Return the (x, y) coordinate for the center point of the cell that contains the specified text.  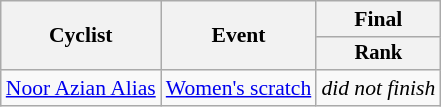
Rank (378, 54)
Cyclist (81, 36)
Women's scratch (239, 88)
Noor Azian Alias (81, 88)
did not finish (378, 88)
Final (378, 19)
Event (239, 36)
